Determine the (X, Y) coordinate at the center of the cell enclosing the given text.  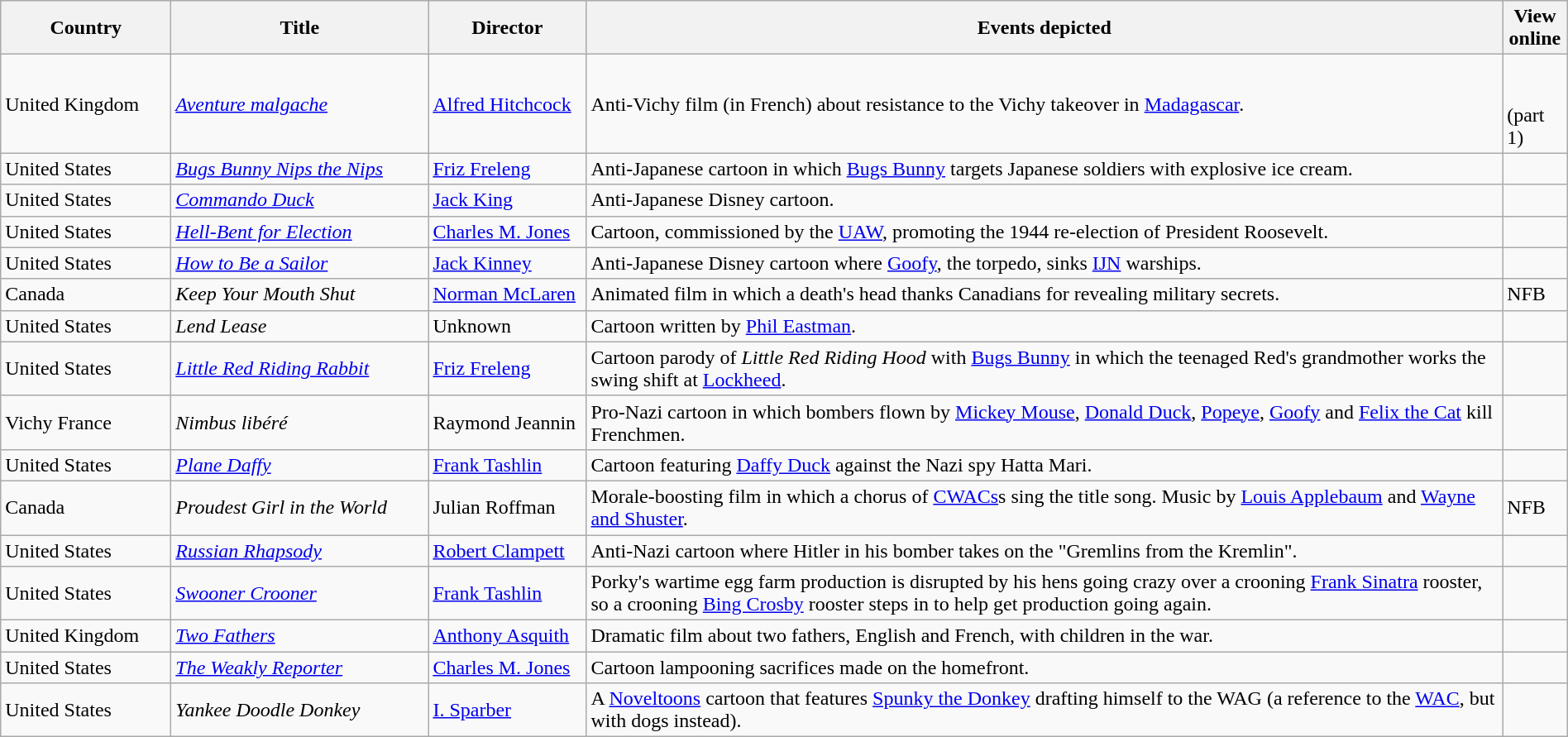
Cartoon parody of Little Red Riding Hood with Bugs Bunny in which the teenaged Red's grandmother works the swing shift at Lockheed. (1045, 369)
How to Be a Sailor (299, 263)
Animated film in which a death's head thanks Canadians for revealing military secrets. (1045, 294)
Proudest Girl in the World (299, 508)
Anti-Nazi cartoon where Hitler in his bomber takes on the "Gremlins from the Kremlin". (1045, 550)
A Noveltoons cartoon that features Spunky the Donkey drafting himself to the WAG (a reference to the WAC, but with dogs instead). (1045, 710)
(part 1) (1535, 104)
Two Fathers (299, 636)
Anti-Japanese Disney cartoon where Goofy, the torpedo, sinks IJN warships. (1045, 263)
Vichy France (86, 422)
Dramatic film about two fathers, English and French, with children in the war. (1045, 636)
Anti-Vichy film (in French) about resistance to the Vichy takeover in Madagascar. (1045, 104)
Morale-boosting film in which a chorus of CWACss sing the title song. Music by Louis Applebaum and Wayne and Shuster. (1045, 508)
Lend Lease (299, 326)
Events depicted (1045, 28)
Anthony Asquith (508, 636)
Yankee Doodle Donkey (299, 710)
Julian Roffman (508, 508)
Cartoon written by Phil Eastman. (1045, 326)
Unknown (508, 326)
Robert Clampett (508, 550)
Jack Kinney (508, 263)
Cartoon, commissioned by the UAW, promoting the 1944 re-election of President Roosevelt. (1045, 232)
Norman McLaren (508, 294)
Cartoon lampooning sacrifices made on the homefront. (1045, 668)
Swooner Crooner (299, 594)
The Weakly Reporter (299, 668)
Bugs Bunny Nips the Nips (299, 169)
Anti-Japanese cartoon in which Bugs Bunny targets Japanese soldiers with explosive ice cream. (1045, 169)
Alfred Hitchcock (508, 104)
Russian Rhapsody (299, 550)
Keep Your Mouth Shut (299, 294)
Aventure malgache (299, 104)
Viewonline (1535, 28)
Pro-Nazi cartoon in which bombers flown by Mickey Mouse, Donald Duck, Popeye, Goofy and Felix the Cat kill Frenchmen. (1045, 422)
Raymond Jeannin (508, 422)
Nimbus libéré (299, 422)
Anti-Japanese Disney cartoon. (1045, 200)
Country (86, 28)
Director (508, 28)
I. Sparber (508, 710)
Title (299, 28)
Cartoon featuring Daffy Duck against the Nazi spy Hatta Mari. (1045, 465)
Jack King (508, 200)
Hell-Bent for Election (299, 232)
Commando Duck (299, 200)
Plane Daffy (299, 465)
Little Red Riding Rabbit (299, 369)
